Determine the [x, y] coordinate at the center of the cell enclosing the given text.  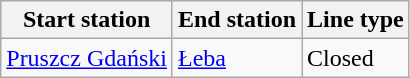
End station [236, 20]
Closed [356, 58]
Line type [356, 20]
Start station [87, 20]
Pruszcz Gdański [87, 58]
Łeba [236, 58]
